For the text-containing cell, return its midpoint in [x, y] coordinate format. 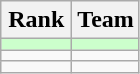
Team [106, 20]
Rank [36, 20]
